Locate the cell with the specified text and output its [X, Y] center coordinate. 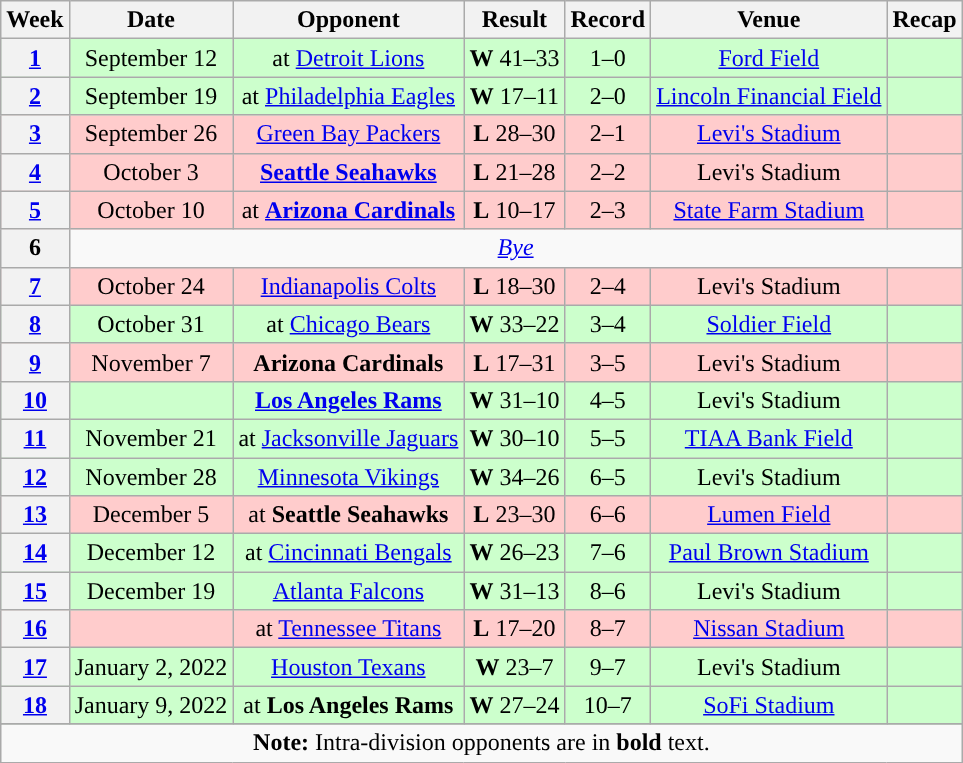
October 31 [151, 324]
November 7 [151, 362]
Date [151, 20]
Los Angeles Rams [348, 400]
November 21 [151, 438]
8–7 [608, 629]
12 [35, 477]
Ford Field [769, 58]
October 24 [151, 286]
11 [35, 438]
1–0 [608, 58]
October 10 [151, 210]
W 26–23 [514, 553]
4–5 [608, 400]
8–6 [608, 591]
September 19 [151, 96]
Record [608, 20]
10 [35, 400]
2–2 [608, 172]
15 [35, 591]
SoFi Stadium [769, 705]
L 28–30 [514, 134]
W 33–22 [514, 324]
4 [35, 172]
December 5 [151, 515]
Soldier Field [769, 324]
Arizona Cardinals [348, 362]
January 2, 2022 [151, 667]
L 10–17 [514, 210]
W 27–24 [514, 705]
TIAA Bank Field [769, 438]
Indianapolis Colts [348, 286]
W 17–11 [514, 96]
9–7 [608, 667]
5 [35, 210]
October 3 [151, 172]
Opponent [348, 20]
2–3 [608, 210]
3–4 [608, 324]
14 [35, 553]
December 12 [151, 553]
2 [35, 96]
Seattle Seahawks [348, 172]
at Jacksonville Jaguars [348, 438]
at Tennessee Titans [348, 629]
16 [35, 629]
3–5 [608, 362]
September 12 [151, 58]
State Farm Stadium [769, 210]
W 23–7 [514, 667]
Atlanta Falcons [348, 591]
Result [514, 20]
L 17–20 [514, 629]
L 18–30 [514, 286]
L 21–28 [514, 172]
6–5 [608, 477]
at Seattle Seahawks [348, 515]
L 17–31 [514, 362]
at Philadelphia Eagles [348, 96]
Lincoln Financial Field [769, 96]
6 [35, 248]
13 [35, 515]
Lumen Field [769, 515]
2–4 [608, 286]
Houston Texans [348, 667]
at Detroit Lions [348, 58]
January 9, 2022 [151, 705]
7–6 [608, 553]
at Chicago Bears [348, 324]
W 34–26 [514, 477]
W 30–10 [514, 438]
2–1 [608, 134]
W 31–13 [514, 591]
L 23–30 [514, 515]
at Los Angeles Rams [348, 705]
6–6 [608, 515]
Nissan Stadium [769, 629]
Venue [769, 20]
Minnesota Vikings [348, 477]
November 28 [151, 477]
9 [35, 362]
7 [35, 286]
Bye [516, 248]
Recap [924, 20]
17 [35, 667]
Week [35, 20]
Green Bay Packers [348, 134]
3 [35, 134]
Note: Intra-division opponents are in bold text. [482, 743]
1 [35, 58]
December 19 [151, 591]
at Cincinnati Bengals [348, 553]
September 26 [151, 134]
5–5 [608, 438]
8 [35, 324]
10–7 [608, 705]
Paul Brown Stadium [769, 553]
18 [35, 705]
W 41–33 [514, 58]
2–0 [608, 96]
W 31–10 [514, 400]
at Arizona Cardinals [348, 210]
